Search for the cell housing the specified text and yield its (x, y) center coordinate. 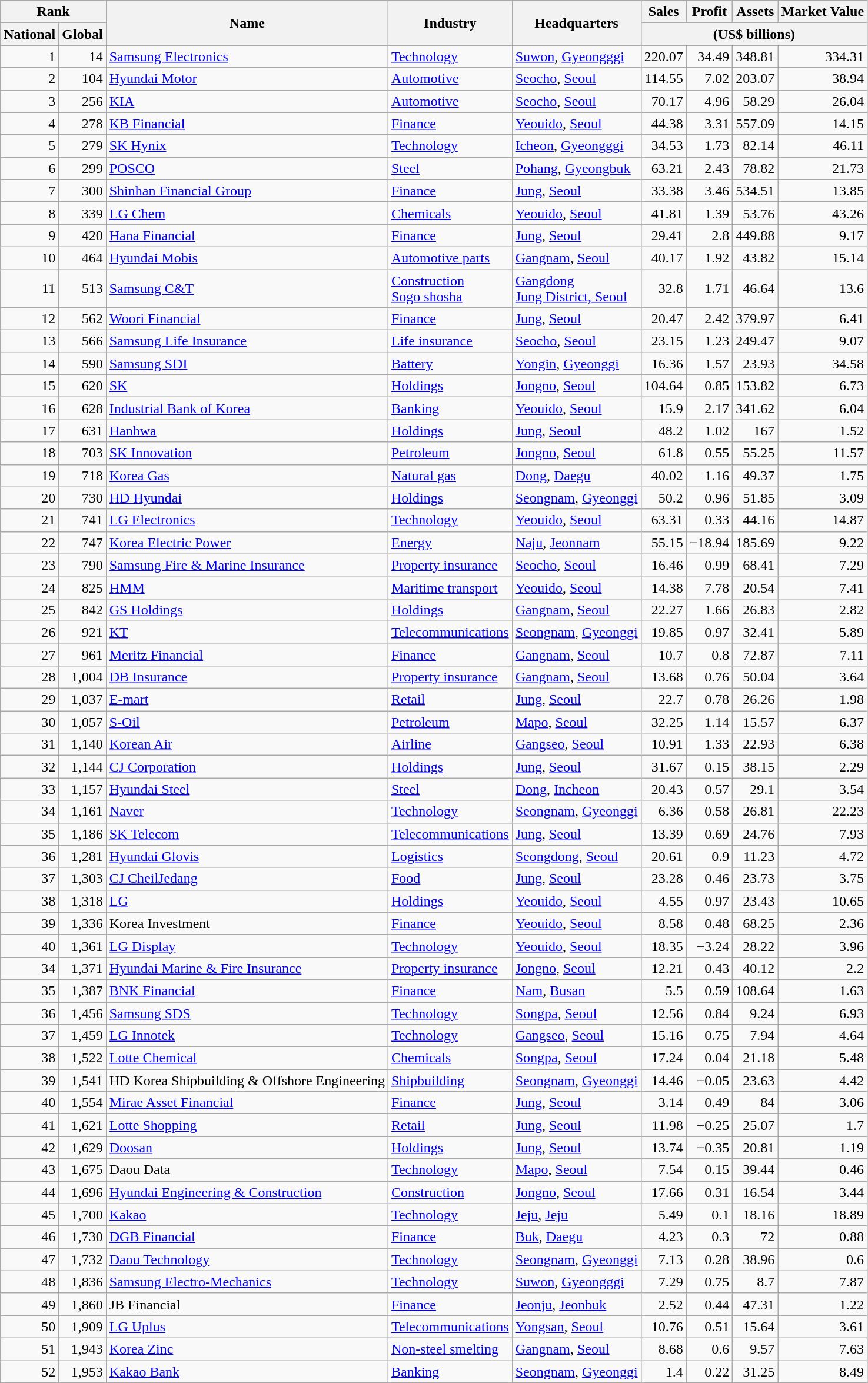
Hyundai Glovis (247, 856)
2.2 (823, 968)
ConstructionSogo shosha (450, 288)
1,541 (82, 1081)
Daou Technology (247, 1259)
Jeonju, Jeonbuk (577, 1304)
6 (29, 168)
Construction (450, 1192)
16.36 (664, 364)
−0.25 (710, 1125)
1,629 (82, 1148)
National (29, 34)
44.16 (756, 520)
1,459 (82, 1036)
53.76 (756, 213)
Lotte Chemical (247, 1058)
2.8 (710, 235)
0.48 (710, 923)
SK Innovation (247, 453)
55.25 (756, 453)
15 (29, 386)
464 (82, 258)
825 (82, 587)
9.17 (823, 235)
26 (29, 632)
22.27 (664, 610)
43.82 (756, 258)
22 (29, 543)
46.11 (823, 146)
Industry (450, 23)
DGB Financial (247, 1237)
Sales (664, 12)
1,186 (82, 834)
28 (29, 677)
19 (29, 476)
1.33 (710, 744)
1,336 (82, 923)
1.16 (710, 476)
5.49 (664, 1215)
17 (29, 431)
5 (29, 146)
42 (29, 1148)
6.04 (823, 408)
LG Uplus (247, 1327)
341.62 (756, 408)
0.96 (710, 498)
104 (82, 79)
249.47 (756, 341)
SK Telecom (247, 834)
Icheon, Gyeongggi (577, 146)
1.63 (823, 990)
46 (29, 1237)
8 (29, 213)
0.44 (710, 1304)
1,387 (82, 990)
3.61 (823, 1327)
Korea Investment (247, 923)
7.41 (823, 587)
300 (82, 191)
1,700 (82, 1215)
Hana Financial (247, 235)
14.87 (823, 520)
Nam, Busan (577, 990)
14.15 (823, 124)
1,696 (82, 1192)
0.55 (710, 453)
72.87 (756, 655)
2.36 (823, 923)
11 (29, 288)
557.09 (756, 124)
13.85 (823, 191)
0.04 (710, 1058)
7.93 (823, 834)
0.28 (710, 1259)
26.83 (756, 610)
1,004 (82, 677)
Natural gas (450, 476)
741 (82, 520)
153.82 (756, 386)
70.17 (664, 101)
0.57 (710, 789)
Energy (450, 543)
HD Korea Shipbuilding & Offshore Engineering (247, 1081)
Headquarters (577, 23)
842 (82, 610)
1,621 (82, 1125)
379.97 (756, 319)
185.69 (756, 543)
256 (82, 101)
GS Holdings (247, 610)
KB Financial (247, 124)
Global (82, 34)
CJ Corporation (247, 767)
1,281 (82, 856)
2.52 (664, 1304)
3.31 (710, 124)
513 (82, 288)
Battery (450, 364)
0.3 (710, 1237)
220.07 (664, 56)
8.58 (664, 923)
Industrial Bank of Korea (247, 408)
1,730 (82, 1237)
4.72 (823, 856)
1.52 (823, 431)
HD Hyundai (247, 498)
1,909 (82, 1327)
0.99 (710, 565)
15.57 (756, 722)
5.89 (823, 632)
Samsung Life Insurance (247, 341)
38.94 (823, 79)
7.87 (823, 1282)
−0.05 (710, 1081)
SK Hynix (247, 146)
9.57 (756, 1349)
3 (29, 101)
49 (29, 1304)
27 (29, 655)
49.37 (756, 476)
449.88 (756, 235)
13 (29, 341)
0.1 (710, 1215)
12.21 (664, 968)
31.25 (756, 1372)
7.63 (823, 1349)
703 (82, 453)
10.7 (664, 655)
0.58 (710, 812)
339 (82, 213)
718 (82, 476)
3.14 (664, 1103)
961 (82, 655)
631 (82, 431)
Woori Financial (247, 319)
Samsung Fire & Marine Insurance (247, 565)
0.88 (823, 1237)
1.92 (710, 258)
19.85 (664, 632)
16 (29, 408)
40.02 (664, 476)
21 (29, 520)
84 (756, 1103)
562 (82, 319)
31.67 (664, 767)
38.96 (756, 1259)
Dong, Incheon (577, 789)
1,456 (82, 1013)
KT (247, 632)
Dong, Daegu (577, 476)
68.25 (756, 923)
18.16 (756, 1215)
15.16 (664, 1036)
33 (29, 789)
21.18 (756, 1058)
BNK Financial (247, 990)
2.29 (823, 767)
114.55 (664, 79)
566 (82, 341)
29.1 (756, 789)
Maritime transport (450, 587)
22.7 (664, 700)
47.31 (756, 1304)
Assets (756, 12)
0.84 (710, 1013)
Non-steel smelting (450, 1349)
LG Electronics (247, 520)
48.2 (664, 431)
Airline (450, 744)
82.14 (756, 146)
9 (29, 235)
1,675 (82, 1170)
Samsung Electronics (247, 56)
4.23 (664, 1237)
24 (29, 587)
2.82 (823, 610)
32.8 (664, 288)
3.96 (823, 946)
0.78 (710, 700)
Hyundai Steel (247, 789)
1.02 (710, 431)
17.66 (664, 1192)
Meritz Financial (247, 655)
Samsung C&T (247, 288)
14.38 (664, 587)
29.41 (664, 235)
20.43 (664, 789)
299 (82, 168)
1.75 (823, 476)
51 (29, 1349)
921 (82, 632)
LG Innotek (247, 1036)
Yongsan, Seoul (577, 1327)
1,522 (82, 1058)
CJ CheilJedang (247, 879)
25.07 (756, 1125)
0.59 (710, 990)
26.81 (756, 812)
0.31 (710, 1192)
2.42 (710, 319)
Automotive parts (450, 258)
23.73 (756, 879)
1,860 (82, 1304)
108.64 (756, 990)
68.41 (756, 565)
12.56 (664, 1013)
24.76 (756, 834)
1.57 (710, 364)
11.23 (756, 856)
LG (247, 901)
43.26 (823, 213)
29 (29, 700)
3.54 (823, 789)
15.64 (756, 1327)
Shinhan Financial Group (247, 191)
13.6 (823, 288)
1.71 (710, 288)
50.2 (664, 498)
20.81 (756, 1148)
48 (29, 1282)
0.9 (710, 856)
10.91 (664, 744)
POSCO (247, 168)
6.41 (823, 319)
9.07 (823, 341)
Profit (710, 12)
26.26 (756, 700)
KIA (247, 101)
JB Financial (247, 1304)
18 (29, 453)
Samsung SDI (247, 364)
534.51 (756, 191)
0.22 (710, 1372)
0.85 (710, 386)
Kakao Bank (247, 1372)
41 (29, 1125)
6.36 (664, 812)
22.93 (756, 744)
279 (82, 146)
620 (82, 386)
730 (82, 498)
Yongin, Gyeonggi (577, 364)
SK (247, 386)
Hyundai Mobis (247, 258)
10.76 (664, 1327)
23.63 (756, 1081)
278 (82, 124)
4.96 (710, 101)
50.04 (756, 677)
348.81 (756, 56)
Samsung SDS (247, 1013)
Market Value (823, 12)
8.7 (756, 1282)
18.89 (823, 1215)
Mirae Asset Financial (247, 1103)
1,303 (82, 879)
1.39 (710, 213)
20.47 (664, 319)
Buk, Daegu (577, 1237)
Jeju, Jeju (577, 1215)
20.54 (756, 587)
334.31 (823, 56)
Food (450, 879)
Logistics (450, 856)
Shipbuilding (450, 1081)
2 (29, 79)
32.41 (756, 632)
Doosan (247, 1148)
34.49 (710, 56)
10 (29, 258)
4.55 (664, 901)
1,318 (82, 901)
3.06 (823, 1103)
23.15 (664, 341)
61.8 (664, 453)
Samsung Electro-Mechanics (247, 1282)
1,144 (82, 767)
1,057 (82, 722)
9.24 (756, 1013)
Seongdong, Seoul (577, 856)
1,953 (82, 1372)
Korea Gas (247, 476)
12 (29, 319)
78.82 (756, 168)
15.9 (664, 408)
Hyundai Marine & Fire Insurance (247, 968)
0.69 (710, 834)
1,140 (82, 744)
1.66 (710, 610)
44 (29, 1192)
33.38 (664, 191)
420 (82, 235)
25 (29, 610)
40.17 (664, 258)
58.29 (756, 101)
44.38 (664, 124)
6.93 (823, 1013)
7.78 (710, 587)
4 (29, 124)
40.12 (756, 968)
50 (29, 1327)
21.73 (823, 168)
1.4 (664, 1372)
13.74 (664, 1148)
23 (29, 565)
Life insurance (450, 341)
3.46 (710, 191)
7.94 (756, 1036)
3.09 (823, 498)
1,161 (82, 812)
30 (29, 722)
Rank (53, 12)
1.73 (710, 146)
46.64 (756, 288)
47 (29, 1259)
167 (756, 431)
16.54 (756, 1192)
2.17 (710, 408)
1,943 (82, 1349)
8.68 (664, 1349)
Hyundai Motor (247, 79)
1,157 (82, 789)
4.64 (823, 1036)
1.7 (823, 1125)
14.46 (664, 1081)
1 (29, 56)
7.13 (664, 1259)
11.98 (664, 1125)
Pohang, Gyeongbuk (577, 168)
0.76 (710, 677)
20 (29, 498)
(US$ billions) (754, 34)
Korea Zinc (247, 1349)
20.61 (664, 856)
22.23 (823, 812)
104.64 (664, 386)
39.44 (756, 1170)
0.51 (710, 1327)
15.14 (823, 258)
11.57 (823, 453)
1.14 (710, 722)
52 (29, 1372)
26.04 (823, 101)
590 (82, 364)
1,554 (82, 1103)
GangdongJung District, Seoul (577, 288)
1,361 (82, 946)
Name (247, 23)
1.98 (823, 700)
7 (29, 191)
E-mart (247, 700)
0.43 (710, 968)
23.43 (756, 901)
45 (29, 1215)
Lotte Shopping (247, 1125)
−0.35 (710, 1148)
2.43 (710, 168)
S-Oil (247, 722)
9.22 (823, 543)
Daou Data (247, 1170)
10.65 (823, 901)
Naju, Jeonnam (577, 543)
1,732 (82, 1259)
Hanhwa (247, 431)
7.02 (710, 79)
1,836 (82, 1282)
−3.24 (710, 946)
6.38 (823, 744)
3.44 (823, 1192)
32 (29, 767)
1,037 (82, 700)
747 (82, 543)
18.35 (664, 946)
3.75 (823, 879)
1.23 (710, 341)
Korean Air (247, 744)
13.68 (664, 677)
203.07 (756, 79)
Kakao (247, 1215)
51.85 (756, 498)
5.5 (664, 990)
5.48 (823, 1058)
23.93 (756, 364)
16.46 (664, 565)
41.81 (664, 213)
0.33 (710, 520)
8.49 (823, 1372)
23.28 (664, 879)
13.39 (664, 834)
32.25 (664, 722)
7.11 (823, 655)
3.64 (823, 677)
43 (29, 1170)
790 (82, 565)
628 (82, 408)
72 (756, 1237)
1.19 (823, 1148)
63.31 (664, 520)
38.15 (756, 767)
55.15 (664, 543)
1,371 (82, 968)
17.24 (664, 1058)
6.73 (823, 386)
LG Display (247, 946)
Hyundai Engineering & Construction (247, 1192)
4.42 (823, 1081)
0.8 (710, 655)
6.37 (823, 722)
Naver (247, 812)
DB Insurance (247, 677)
Korea Electric Power (247, 543)
7.54 (664, 1170)
LG Chem (247, 213)
31 (29, 744)
−18.94 (710, 543)
1.22 (823, 1304)
28.22 (756, 946)
34.58 (823, 364)
HMM (247, 587)
0.49 (710, 1103)
34.53 (664, 146)
63.21 (664, 168)
